From the cell containing the given text, extract its center point as (x, y) coordinate. 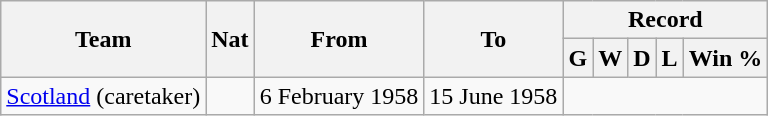
D (642, 58)
Nat (230, 39)
W (610, 58)
Record (666, 20)
G (578, 58)
L (670, 58)
From (339, 39)
Team (104, 39)
Scotland (caretaker) (104, 96)
To (494, 39)
15 June 1958 (494, 96)
Win % (726, 58)
6 February 1958 (339, 96)
